Capture the cell that displays the provided text and extract its (x, y) central coordinate. 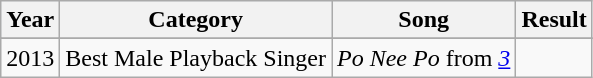
2013 (30, 58)
Best Male Playback Singer (196, 58)
Year (30, 20)
Song (424, 20)
Result (554, 20)
Po Nee Po from 3 (424, 58)
Category (196, 20)
